Scan for the cell matching the given text and deliver its [X, Y] coordinate at center. 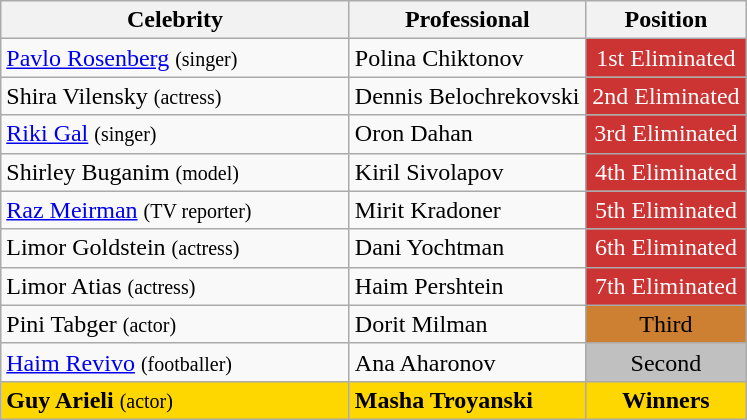
Masha Troyanski [467, 400]
6th Eliminated [666, 248]
Third [666, 324]
Mirit Kradoner [467, 210]
Haim Pershtein [467, 286]
Riki Gal (singer) [176, 134]
Ana Aharonov [467, 362]
Oron Dahan [467, 134]
7th Eliminated [666, 286]
Haim Revivo (footballer) [176, 362]
Shira Vilensky (actress) [176, 96]
Winners [666, 400]
1st Eliminated [666, 58]
Dorit Milman [467, 324]
Celebrity [176, 20]
Dennis Belochrekovski [467, 96]
Professional [467, 20]
Polina Chiktonov [467, 58]
3rd Eliminated [666, 134]
2nd Eliminated [666, 96]
Kiril Sivolapov [467, 172]
Guy Arieli (actor) [176, 400]
5th Eliminated [666, 210]
4th Eliminated [666, 172]
Dani Yochtman [467, 248]
Pavlo Rosenberg (singer) [176, 58]
Limor Atias (actress) [176, 286]
Pini Tabger (actor) [176, 324]
Second [666, 362]
Position [666, 20]
Shirley Buganim (model) [176, 172]
Limor Goldstein (actress) [176, 248]
Raz Meirman (TV reporter) [176, 210]
